For the text-containing cell, return its midpoint in [x, y] coordinate format. 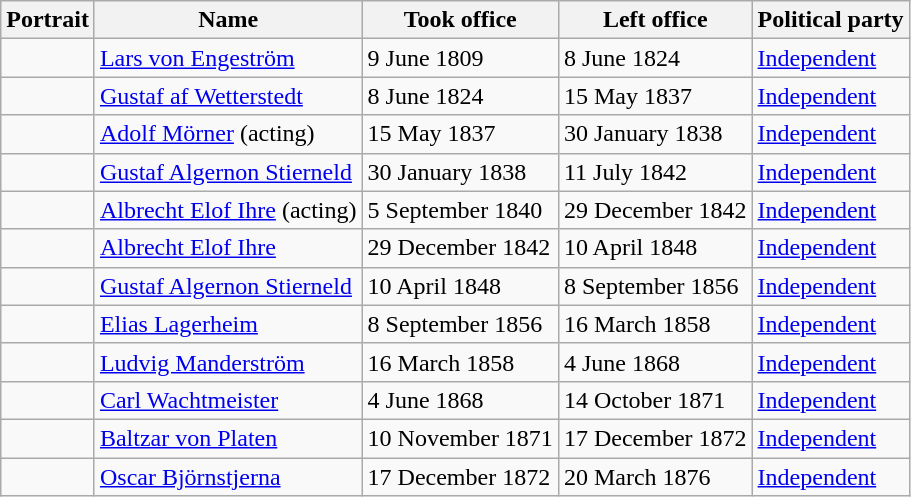
14 October 1871 [655, 400]
Gustaf af Wetterstedt [228, 96]
Ludvig Manderström [228, 362]
Albrecht Elof Ihre [228, 248]
Left office [655, 20]
Name [228, 20]
Took office [460, 20]
Political party [830, 20]
20 March 1876 [655, 477]
11 July 1842 [655, 172]
5 September 1840 [460, 210]
Elias Lagerheim [228, 324]
Oscar Björnstjerna [228, 477]
Carl Wachtmeister [228, 400]
9 June 1809 [460, 58]
Albrecht Elof Ihre (acting) [228, 210]
Baltzar von Platen [228, 438]
Lars von Engeström [228, 58]
Portrait [48, 20]
10 November 1871 [460, 438]
Adolf Mörner (acting) [228, 134]
